Output the [X, Y] coordinate of the center of the cell containing the given text.  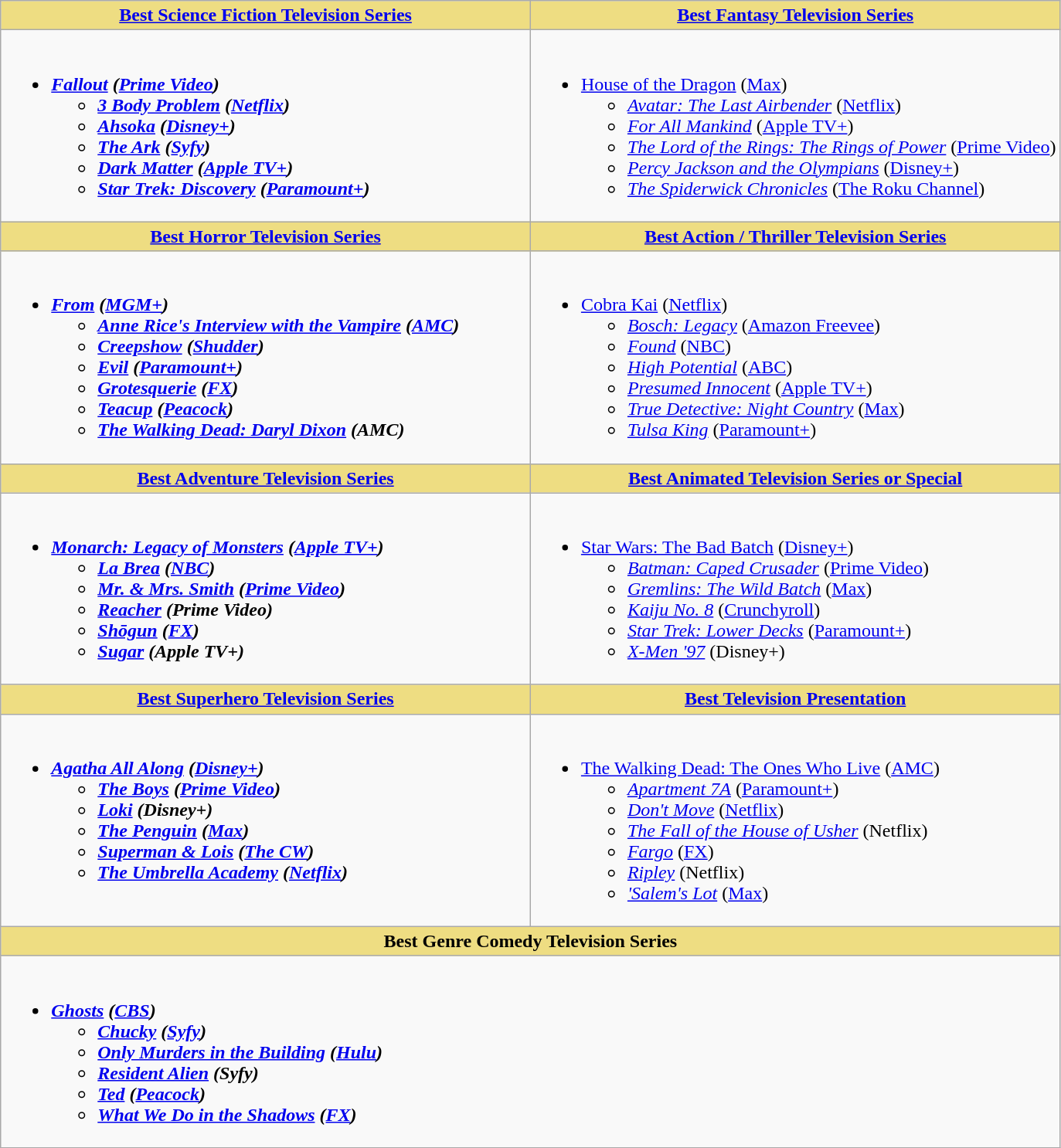
Monarch: Legacy of Monsters (Apple TV+)La Brea (NBC)Mr. & Mrs. Smith (Prime Video)Reacher (Prime Video)Shōgun (FX)Sugar (Apple TV+) [266, 589]
Best Television Presentation [795, 699]
Best Adventure Television Series [266, 478]
Best Fantasy Television Series [795, 15]
Best Action / Thriller Television Series [795, 236]
Best Genre Comedy Television Series [530, 941]
Best Horror Television Series [266, 236]
Ghosts (CBS)Chucky (Syfy)Only Murders in the Building (Hulu)Resident Alien (Syfy)Ted (Peacock)What We Do in the Shadows (FX) [530, 1051]
Agatha All Along (Disney+)The Boys (Prime Video)Loki (Disney+)The Penguin (Max)Superman & Lois (The CW)The Umbrella Academy (Netflix) [266, 820]
Best Superhero Television Series [266, 699]
Best Animated Television Series or Special [795, 478]
Fallout (Prime Video)3 Body Problem (Netflix)Ahsoka (Disney+)The Ark (Syfy)Dark Matter (Apple TV+)Star Trek: Discovery (Paramount+) [266, 126]
Best Science Fiction Television Series [266, 15]
